Return the (x, y) coordinate for the center point of the cell that contains the specified text.  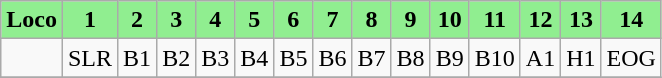
11 (494, 20)
4 (216, 20)
13 (581, 20)
EOG (631, 58)
B9 (450, 58)
A1 (540, 58)
B5 (294, 58)
6 (294, 20)
B8 (410, 58)
2 (138, 20)
B4 (254, 58)
1 (90, 20)
10 (450, 20)
B1 (138, 58)
SLR (90, 58)
Loco (32, 20)
8 (372, 20)
12 (540, 20)
7 (332, 20)
5 (254, 20)
9 (410, 20)
B7 (372, 58)
B3 (216, 58)
14 (631, 20)
B2 (176, 58)
3 (176, 20)
B10 (494, 58)
H1 (581, 58)
B6 (332, 58)
